Capture the cell that displays the provided text and extract its [x, y] central coordinate. 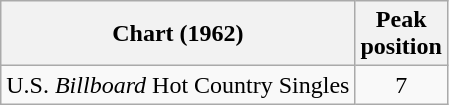
Peakposition [401, 34]
U.S. Billboard Hot Country Singles [178, 85]
7 [401, 85]
Chart (1962) [178, 34]
